From the cell containing the given text, extract its center point as (X, Y) coordinate. 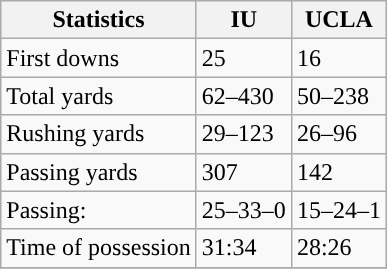
Passing yards (99, 172)
142 (338, 172)
Total yards (99, 96)
31:34 (244, 248)
307 (244, 172)
28:26 (338, 248)
15–24–1 (338, 210)
25–33–0 (244, 210)
26–96 (338, 134)
First downs (99, 58)
Passing: (99, 210)
Rushing yards (99, 134)
29–123 (244, 134)
Statistics (99, 20)
UCLA (338, 20)
50–238 (338, 96)
25 (244, 58)
16 (338, 58)
62–430 (244, 96)
Time of possession (99, 248)
IU (244, 20)
